For the text-containing cell, return its midpoint in (X, Y) coordinate format. 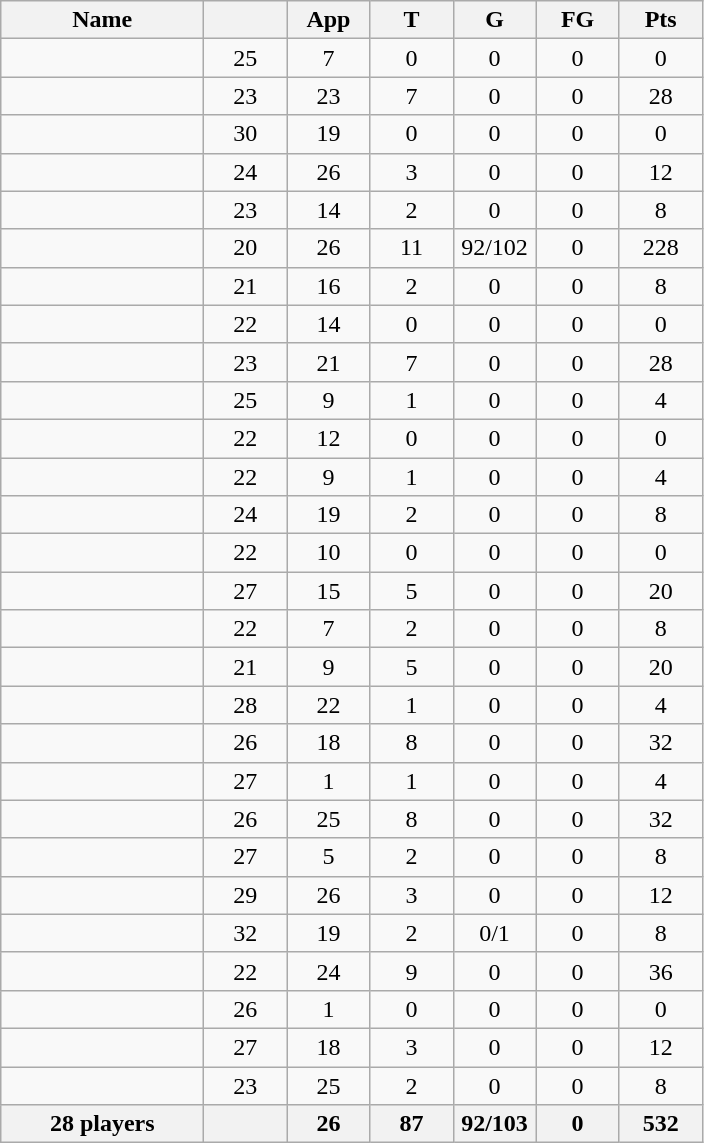
10 (328, 553)
T (412, 20)
92/102 (494, 248)
28 players (102, 1124)
11 (412, 248)
532 (660, 1124)
0/1 (494, 933)
36 (660, 971)
FG (578, 20)
App (328, 20)
92/103 (494, 1124)
G (494, 20)
228 (660, 248)
Name (102, 20)
16 (328, 286)
30 (246, 134)
Pts (660, 20)
29 (246, 895)
15 (328, 591)
87 (412, 1124)
